Output the (x, y) coordinate of the center of the cell containing the given text.  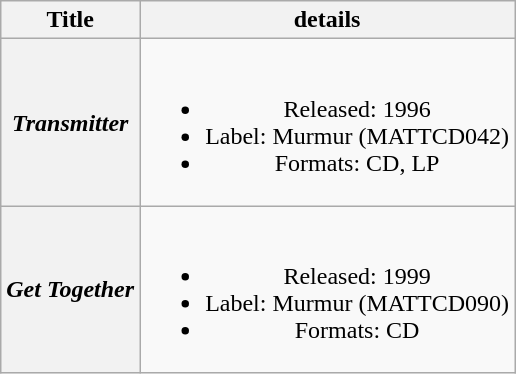
Released: 1996Label: Murmur (MATTCD042)Formats: CD, LP (328, 122)
Title (70, 20)
Released: 1999Label: Murmur (MATTCD090)Formats: CD (328, 290)
Transmitter (70, 122)
details (328, 20)
Get Together (70, 290)
